Return [X, Y] of the center of cell containing provided text 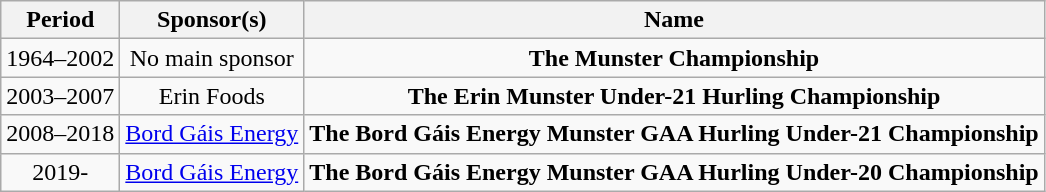
1964–2002 [60, 58]
2019- [60, 172]
The Bord Gáis Energy Munster GAA Hurling Under-21 Championship [674, 134]
The Erin Munster Under-21 Hurling Championship [674, 96]
Period [60, 20]
2003–2007 [60, 96]
The Munster Championship [674, 58]
Name [674, 20]
The Bord Gáis Energy Munster GAA Hurling Under-20 Championship [674, 172]
Erin Foods [212, 96]
2008–2018 [60, 134]
No main sponsor [212, 58]
Sponsor(s) [212, 20]
